Pinpoint the cell where the given text exists, returning its (x, y) midpoint coordinate. 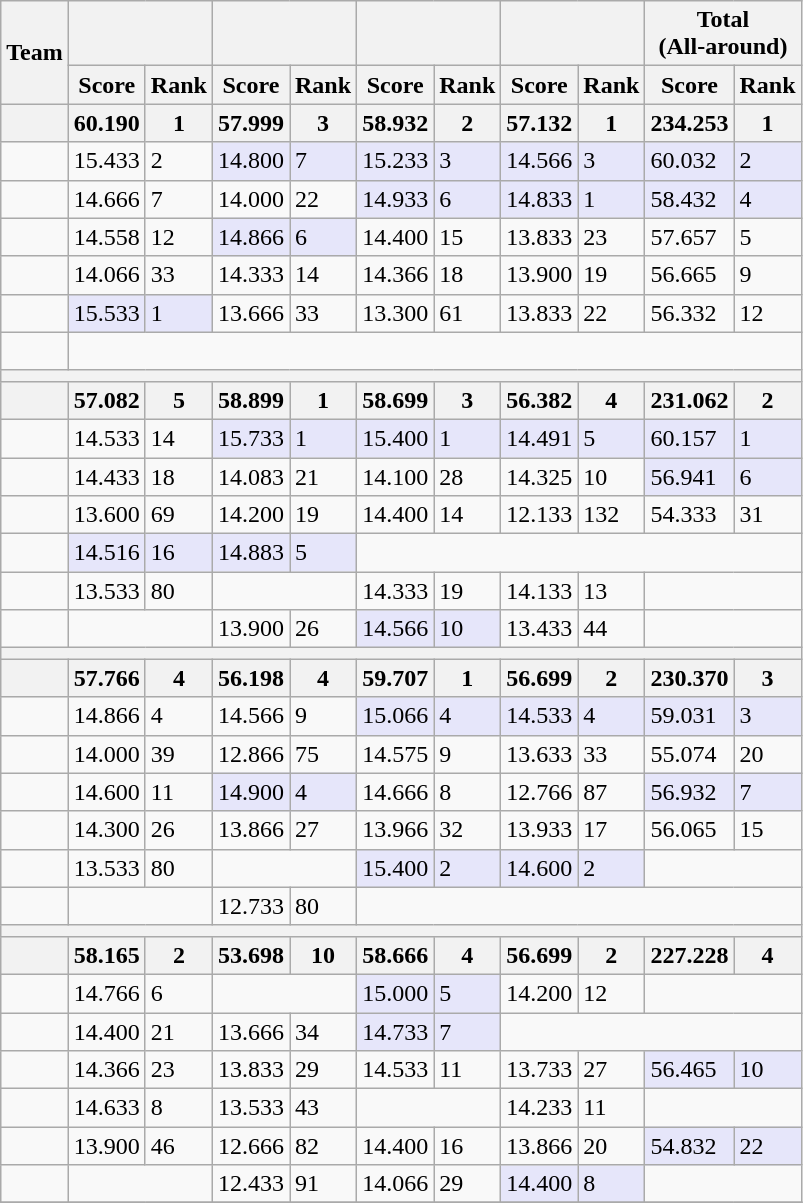
14.491 (540, 438)
57.766 (106, 678)
43 (324, 1108)
14.325 (540, 477)
58.932 (396, 123)
39 (178, 754)
59.031 (690, 716)
14.900 (250, 792)
230.370 (690, 678)
57.082 (106, 400)
12.866 (250, 754)
14.100 (396, 477)
58.666 (396, 955)
57.657 (690, 237)
60.157 (690, 438)
58.699 (396, 400)
15.733 (250, 438)
69 (178, 515)
12.433 (250, 1184)
15.433 (106, 161)
57.999 (250, 123)
59.707 (396, 678)
54.333 (690, 515)
15.533 (106, 313)
82 (324, 1146)
13.733 (540, 1070)
234.253 (690, 123)
53.698 (250, 955)
231.062 (690, 400)
12.766 (540, 792)
58.899 (250, 400)
13.966 (396, 830)
56.932 (690, 792)
14.133 (540, 591)
56.665 (690, 275)
Team (35, 52)
58.165 (106, 955)
56.382 (540, 400)
15.066 (396, 716)
14.800 (250, 161)
14.833 (540, 199)
28 (468, 477)
12.733 (250, 906)
15.233 (396, 161)
14.575 (396, 754)
31 (768, 515)
14.933 (396, 199)
15.000 (396, 993)
46 (178, 1146)
12.133 (540, 515)
58.432 (690, 199)
60.190 (106, 123)
13 (612, 591)
14.300 (106, 830)
56.198 (250, 678)
56.065 (690, 830)
14.733 (396, 1031)
56.465 (690, 1070)
32 (468, 830)
57.132 (540, 123)
17 (612, 830)
132 (612, 515)
56.332 (690, 313)
13.633 (540, 754)
14.516 (106, 553)
13.600 (106, 515)
14.766 (106, 993)
75 (324, 754)
60.032 (690, 161)
14.633 (106, 1108)
44 (612, 629)
87 (612, 792)
13.933 (540, 830)
56.941 (690, 477)
14.558 (106, 237)
61 (468, 313)
13.433 (540, 629)
14.883 (250, 553)
Total(All-around) (723, 34)
54.832 (690, 1146)
13.300 (396, 313)
12.666 (250, 1146)
34 (324, 1031)
14.433 (106, 477)
55.074 (690, 754)
14.083 (250, 477)
14.233 (540, 1108)
227.228 (690, 955)
91 (324, 1184)
